Find where the given text appears and provide that cell's center as [X, Y] coordinate. 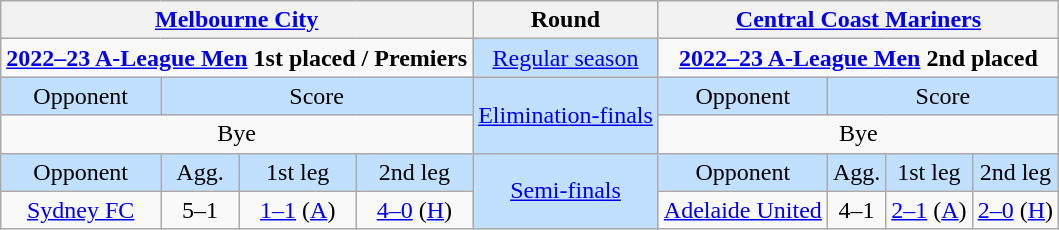
Regular season [566, 58]
Elimination-finals [566, 115]
5–1 [200, 210]
4–0 (H) [414, 210]
Melbourne City [237, 20]
4–1 [856, 210]
Adelaide United [742, 210]
1–1 (A) [298, 210]
2022–23 A-League Men 1st placed / Premiers [237, 58]
2–1 (A) [929, 210]
2–0 (H) [1015, 210]
Sydney FC [81, 210]
Semi-finals [566, 191]
2022–23 A-League Men 2nd placed [858, 58]
Central Coast Mariners [858, 20]
Round [566, 20]
